Scan for the cell matching the given text and deliver its (x, y) coordinate at center. 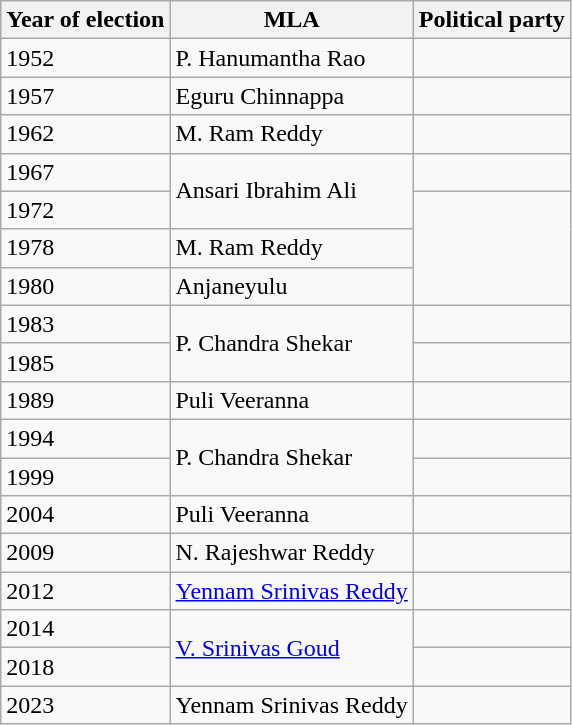
Anjaneyulu (292, 286)
Year of election (86, 20)
2009 (86, 553)
1952 (86, 58)
1957 (86, 96)
1994 (86, 438)
N. Rajeshwar Reddy (292, 553)
1978 (86, 248)
Ansari Ibrahim Ali (292, 191)
2012 (86, 591)
Eguru Chinnappa (292, 96)
2018 (86, 667)
P. Hanumantha Rao (292, 58)
1980 (86, 286)
Political party (492, 20)
2004 (86, 515)
1989 (86, 400)
2023 (86, 705)
1999 (86, 477)
V. Srinivas Goud (292, 648)
1985 (86, 362)
1962 (86, 134)
1983 (86, 324)
1967 (86, 172)
2014 (86, 629)
1972 (86, 210)
MLA (292, 20)
